Search for the cell housing the specified text and yield its (X, Y) center coordinate. 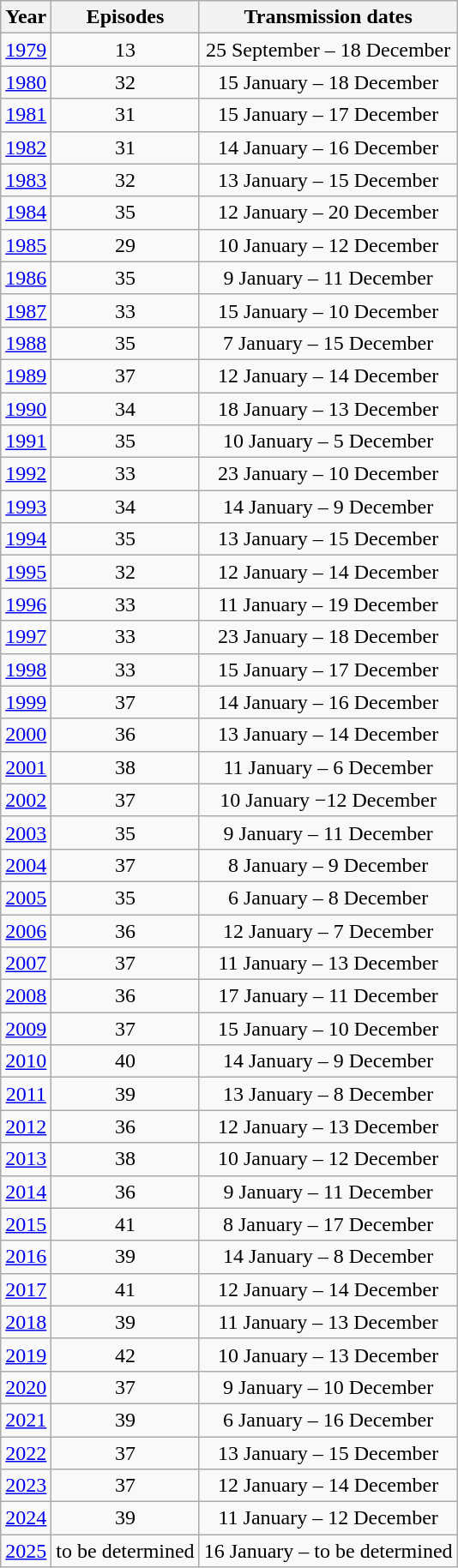
7 January – 15 December (328, 343)
2007 (26, 964)
16 January – to be determined (328, 1551)
2011 (26, 1094)
2006 (26, 930)
2017 (26, 1289)
13 January – 8 December (328, 1094)
10 January – 5 December (328, 442)
1985 (26, 245)
1987 (26, 310)
2012 (26, 1126)
1991 (26, 442)
11 January – 6 December (328, 767)
10 January – 13 December (328, 1355)
2008 (26, 996)
1998 (26, 670)
2020 (26, 1387)
1990 (26, 409)
1995 (26, 572)
2000 (26, 735)
1993 (26, 507)
1979 (26, 50)
2023 (26, 1486)
2025 (26, 1551)
11 January – 12 December (328, 1518)
2024 (26, 1518)
10 January −12 December (328, 800)
2022 (26, 1453)
12 January – 20 December (328, 213)
15 January – 18 December (328, 82)
1997 (26, 637)
25 September – 18 December (328, 50)
2004 (26, 865)
1982 (26, 147)
2018 (26, 1322)
42 (125, 1355)
13 January – 14 December (328, 735)
40 (125, 1061)
Episodes (125, 17)
Transmission dates (328, 17)
Year (26, 17)
13 (125, 50)
1981 (26, 115)
2003 (26, 832)
6 January – 16 December (328, 1420)
1983 (26, 180)
17 January – 11 December (328, 996)
8 January – 9 December (328, 865)
2014 (26, 1192)
2016 (26, 1257)
1986 (26, 278)
18 January – 13 December (328, 409)
2015 (26, 1224)
2019 (26, 1355)
1984 (26, 213)
1999 (26, 702)
14 January – 8 December (328, 1257)
2021 (26, 1420)
1994 (26, 539)
to be determined (125, 1551)
1992 (26, 474)
2002 (26, 800)
2001 (26, 767)
9 January – 10 December (328, 1387)
23 January – 18 December (328, 637)
2010 (26, 1061)
2009 (26, 1029)
1980 (26, 82)
11 January – 19 December (328, 604)
12 January – 13 December (328, 1126)
1996 (26, 604)
8 January – 17 December (328, 1224)
1988 (26, 343)
2013 (26, 1159)
2005 (26, 898)
1989 (26, 375)
29 (125, 245)
23 January – 10 December (328, 474)
6 January – 8 December (328, 898)
12 January – 7 December (328, 930)
